From the cell containing the given text, extract its center point as [X, Y] coordinate. 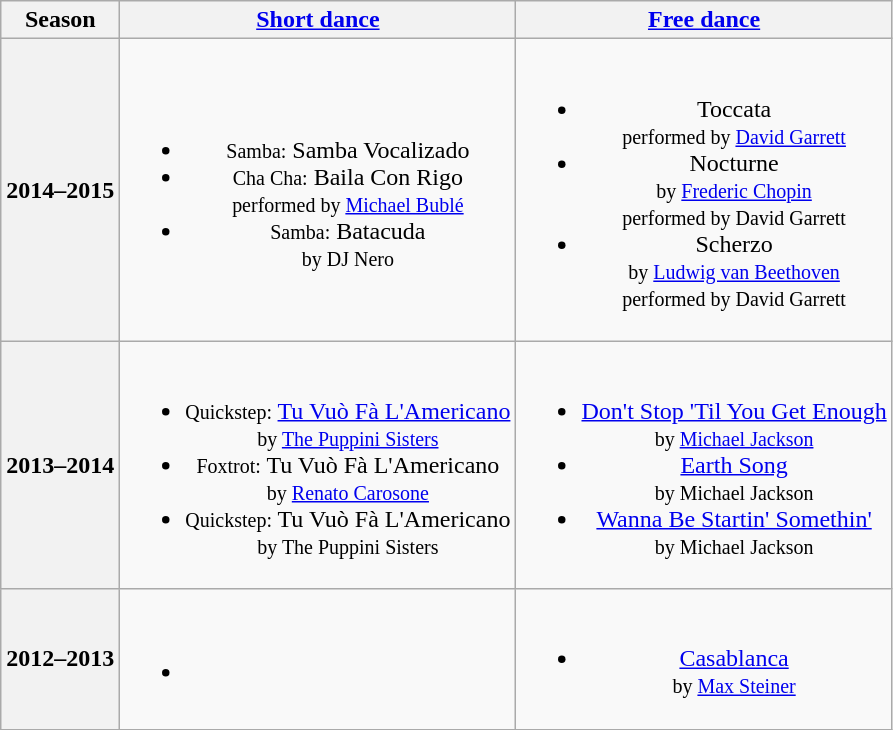
2012–2013 [60, 659]
Free dance [704, 20]
Short dance [318, 20]
2014–2015 [60, 190]
Toccata performed by David Garrett Nocturne by Frederic Chopin performed by David Garrett Scherzo by Ludwig van Beethoven performed by David Garrett [704, 190]
Samba: Samba VocalizadoCha Cha: Baila Con Rigo performed by Michael Bublé Samba: Batacuda by DJ Nero [318, 190]
Casablanca by Max Steiner [704, 659]
2013–2014 [60, 465]
Season [60, 20]
Don't Stop 'Til You Get Enough by Michael Jackson Earth Song by Michael Jackson Wanna Be Startin' Somethin' by Michael Jackson [704, 465]
